Extract the [X, Y] coordinate from the center of the cell holding the provided text.  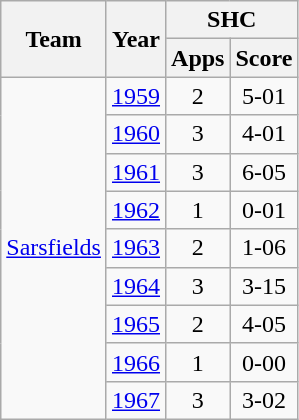
1959 [136, 96]
1965 [136, 324]
1961 [136, 172]
6-05 [264, 172]
1966 [136, 362]
Score [264, 58]
1960 [136, 134]
Apps [198, 58]
Sarsfields [54, 248]
3-02 [264, 400]
1964 [136, 286]
1962 [136, 210]
3-15 [264, 286]
1-06 [264, 248]
0-01 [264, 210]
5-01 [264, 96]
Year [136, 39]
4-01 [264, 134]
0-00 [264, 362]
Team [54, 39]
1963 [136, 248]
1967 [136, 400]
4-05 [264, 324]
SHC [232, 20]
